Capture the cell that displays the provided text and extract its (x, y) central coordinate. 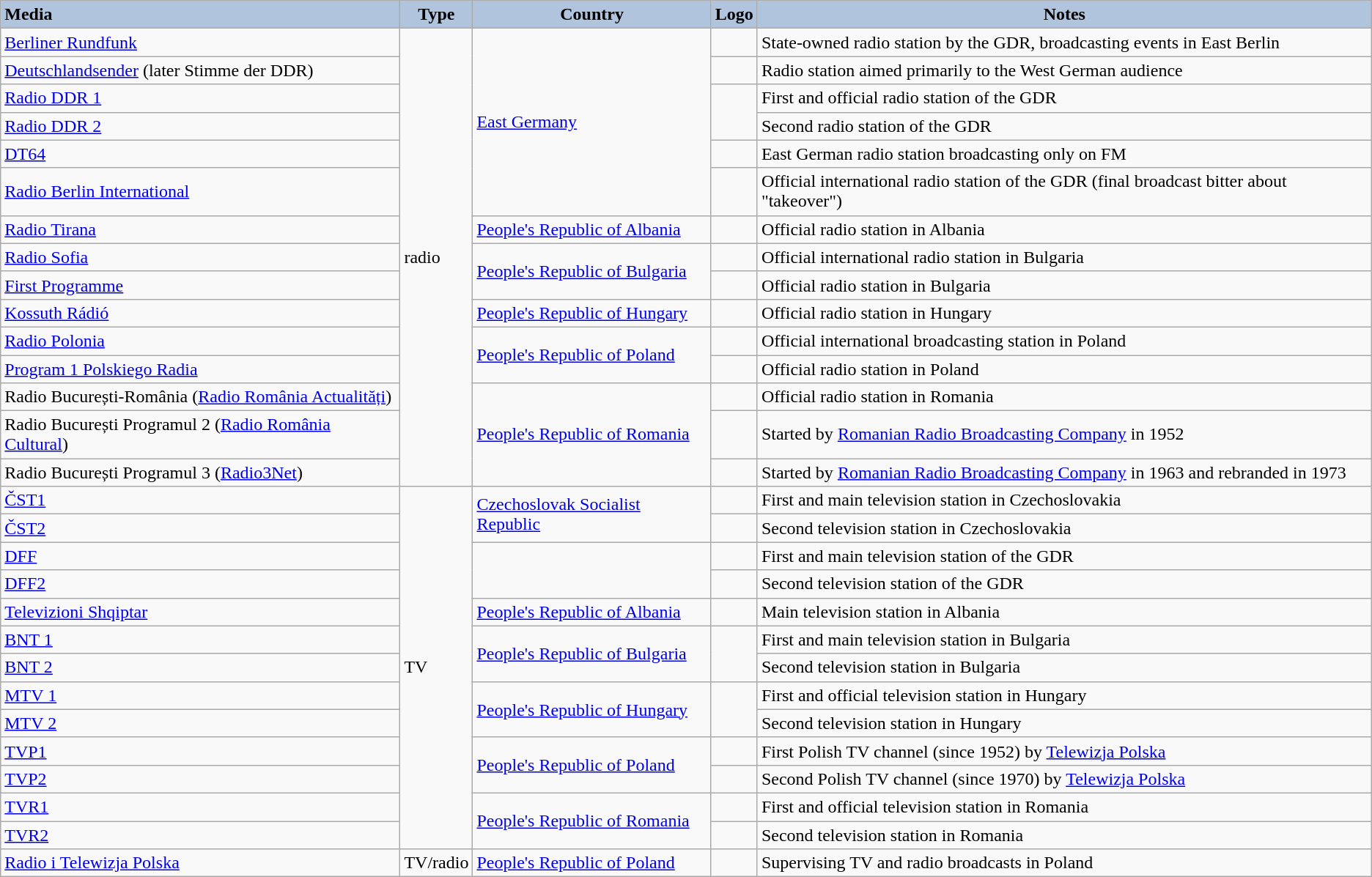
radio (437, 258)
East German radio station broadcasting only on FM (1064, 154)
Notes (1064, 15)
First Programme (201, 285)
East Germany (592, 122)
TVR1 (201, 807)
Radio Berlin International (201, 192)
DT64 (201, 154)
First and main television station of the GDR (1064, 556)
First and official television station in Romania (1064, 807)
First and official radio station of the GDR (1064, 98)
TVR2 (201, 835)
Czechoslovak Socialist Republic (592, 514)
MTV 1 (201, 695)
Radio Tirana (201, 229)
Media (201, 15)
Radio București Programul 3 (Radio3Net) (201, 473)
Official international broadcasting station in Poland (1064, 341)
Second television station of the GDR (1064, 584)
BNT 2 (201, 667)
Radio i Telewizja Polska (201, 863)
Supervising TV and radio broadcasts in Poland (1064, 863)
Second television station in Bulgaria (1064, 667)
Televizioni Shqiptar (201, 612)
ČST2 (201, 528)
BNT 1 (201, 640)
Second radio station of the GDR (1064, 126)
Radio Sofia (201, 257)
ČST1 (201, 500)
DFF (201, 556)
State-owned radio station by the GDR, broadcasting events in East Berlin (1064, 42)
Official radio station in Albania (1064, 229)
First Polish TV channel (since 1952) by Telewizja Polska (1064, 751)
TVP1 (201, 751)
Radio Polonia (201, 341)
Started by Romanian Radio Broadcasting Company in 1952 (1064, 435)
Deutschlandsender (later Stimme der DDR) (201, 70)
First and main television station in Czechoslovakia (1064, 500)
Official radio station in Romania (1064, 397)
First and official television station in Hungary (1064, 695)
Official international radio station of the GDR (final broadcast bitter about "takeover") (1064, 192)
Radio București Programul 2 (Radio România Cultural) (201, 435)
First and main television station in Bulgaria (1064, 640)
Official international radio station in Bulgaria (1064, 257)
Second television station in Romania (1064, 835)
Second Polish TV channel (since 1970) by Telewizja Polska (1064, 779)
Official radio station in Bulgaria (1064, 285)
Logo (734, 15)
Started by Romanian Radio Broadcasting Company in 1963 and rebranded in 1973 (1064, 473)
TV (437, 668)
Second television station in Czechoslovakia (1064, 528)
Radio București-România (Radio România Actualități) (201, 397)
Country (592, 15)
Main television station in Albania (1064, 612)
Radio DDR 2 (201, 126)
Program 1 Polskiego Radia (201, 369)
Official radio station in Poland (1064, 369)
Radio station aimed primarily to the West German audience (1064, 70)
Official radio station in Hungary (1064, 313)
Kossuth Rádió (201, 313)
Radio DDR 1 (201, 98)
Type (437, 15)
Berliner Rundfunk (201, 42)
TV/radio (437, 863)
TVP2 (201, 779)
DFF2 (201, 584)
MTV 2 (201, 723)
Second television station in Hungary (1064, 723)
